Find where the given text appears and provide that cell's center as (X, Y) coordinate. 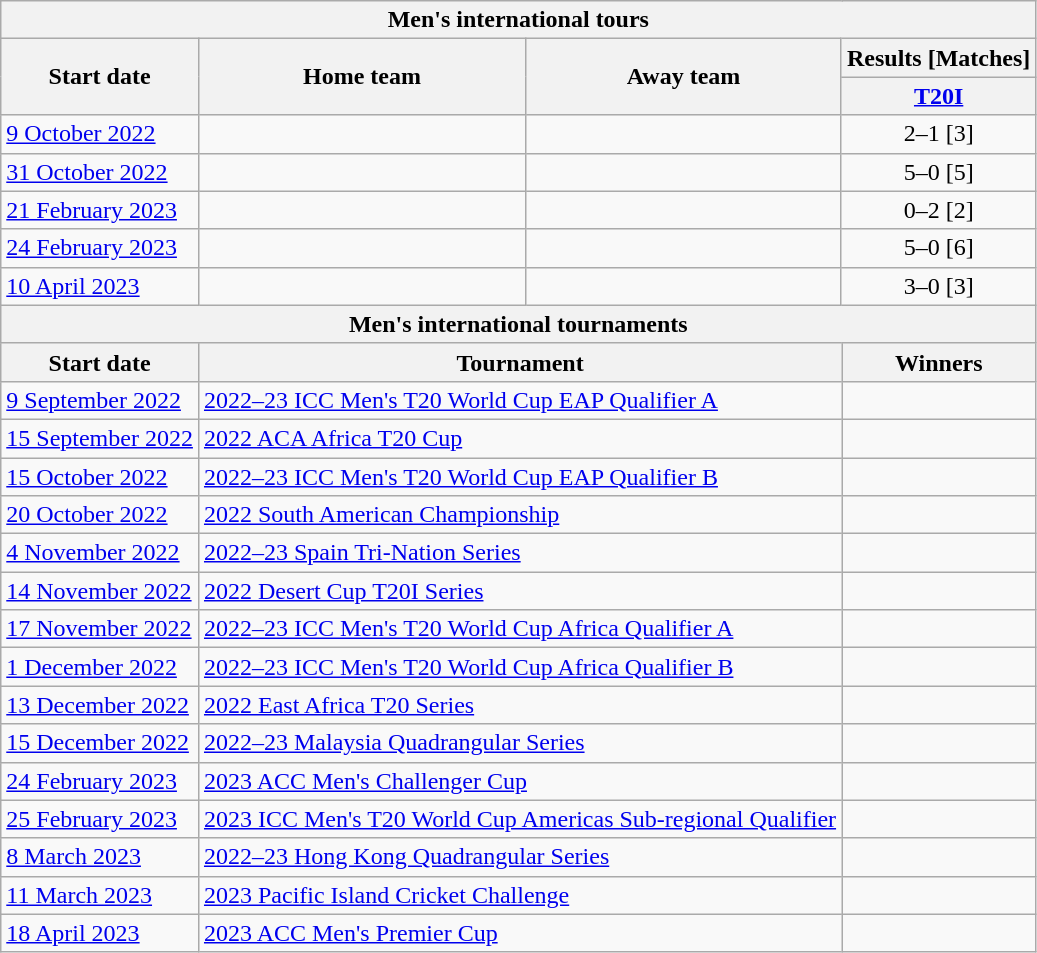
11 March 2023 (100, 895)
25 February 2023 (100, 819)
10 April 2023 (100, 286)
2022–23 ICC Men's T20 World Cup EAP Qualifier A (520, 400)
5–0 [5] (938, 172)
Results [Matches] (938, 58)
Winners (939, 362)
2022–23 Malaysia Quadrangular Series (520, 743)
2022 East Africa T20 Series (520, 705)
2022–23 Spain Tri-Nation Series (520, 553)
0–2 [2] (938, 210)
Home team (362, 77)
2022–23 Hong Kong Quadrangular Series (520, 857)
14 November 2022 (100, 591)
2023 ACC Men's Premier Cup (520, 933)
2022 South American Championship (520, 515)
2022–23 ICC Men's T20 World Cup Africa Qualifier A (520, 629)
2023 ACC Men's Challenger Cup (520, 781)
9 September 2022 (100, 400)
2022 Desert Cup T20I Series (520, 591)
2022–23 ICC Men's T20 World Cup Africa Qualifier B (520, 667)
Tournament (520, 362)
15 September 2022 (100, 438)
1 December 2022 (100, 667)
5–0 [6] (938, 248)
3–0 [3] (938, 286)
2022 ACA Africa T20 Cup (520, 438)
Men's international tours (518, 20)
4 November 2022 (100, 553)
20 October 2022 (100, 515)
Away team (684, 77)
2023 Pacific Island Cricket Challenge (520, 895)
T20I (938, 96)
13 December 2022 (100, 705)
9 October 2022 (100, 134)
21 February 2023 (100, 210)
2–1 [3] (938, 134)
2022–23 ICC Men's T20 World Cup EAP Qualifier B (520, 477)
15 October 2022 (100, 477)
Men's international tournaments (518, 324)
17 November 2022 (100, 629)
8 March 2023 (100, 857)
2023 ICC Men's T20 World Cup Americas Sub-regional Qualifier (520, 819)
15 December 2022 (100, 743)
31 October 2022 (100, 172)
18 April 2023 (100, 933)
